Detect which cell encompasses the target text, then output its [x, y] center coordinate. 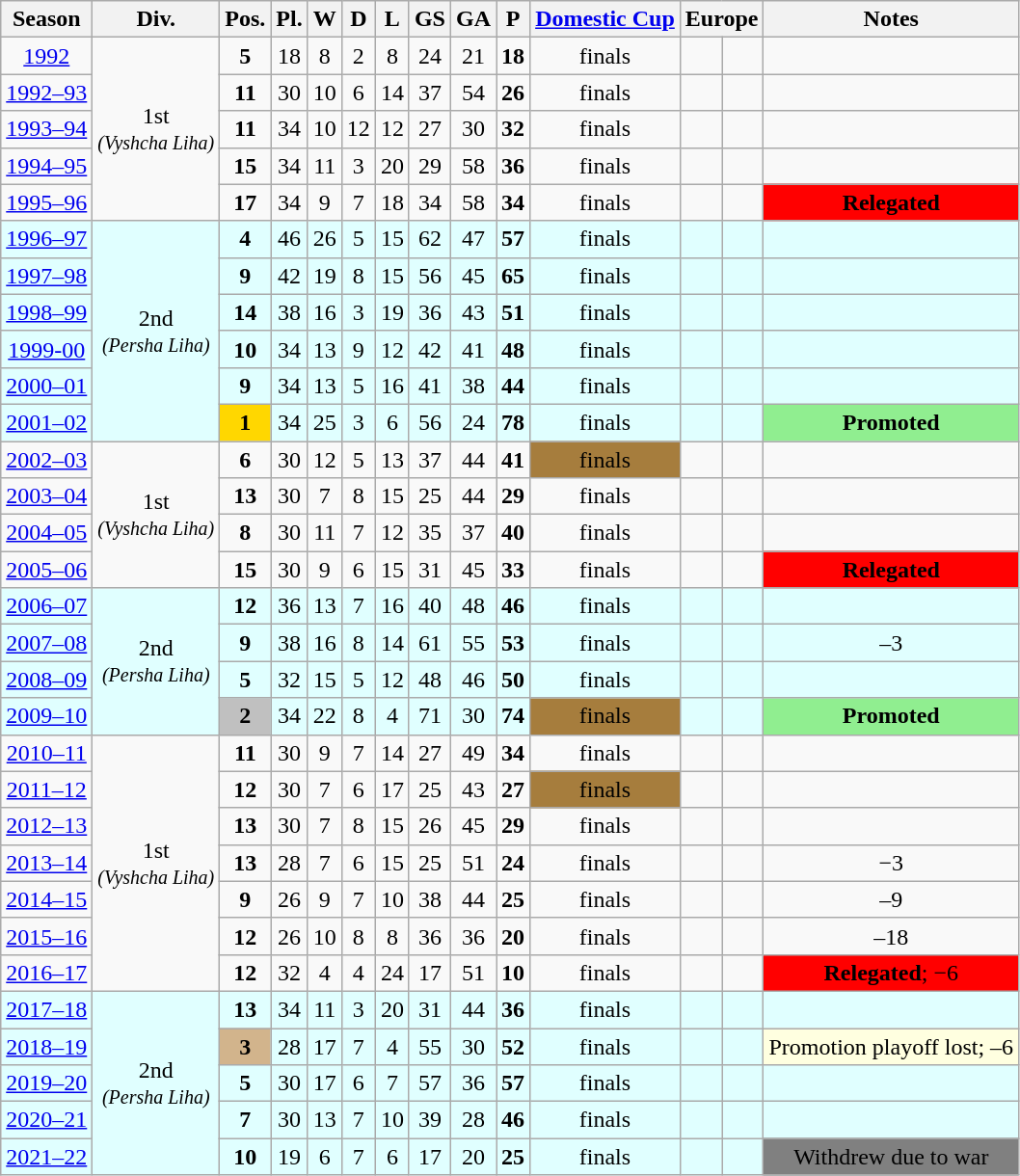
35 [430, 533]
−3 [891, 863]
–3 [891, 643]
47 [472, 239]
W [324, 19]
Promotion playoff lost; –6 [891, 1046]
1997–98 [46, 276]
1996–97 [46, 239]
Europe [721, 19]
39 [430, 1120]
1994–95 [46, 166]
Pl. [289, 19]
Withdrew due to war [891, 1157]
P [513, 19]
Domestic Cup [605, 19]
–18 [891, 936]
2016–17 [46, 973]
Div. [156, 19]
71 [430, 716]
–9 [891, 899]
GA [472, 19]
2011–12 [46, 789]
2006–07 [46, 606]
61 [430, 643]
Relegated; −6 [891, 973]
Pos. [245, 19]
2007–08 [46, 643]
2017–18 [46, 1009]
1998–99 [46, 312]
GS [430, 19]
2000–01 [46, 386]
2004–05 [46, 533]
2019–20 [46, 1083]
1995–96 [46, 202]
52 [513, 1046]
2012–13 [46, 826]
2001–02 [46, 422]
2018–19 [46, 1046]
74 [513, 716]
50 [513, 680]
2009–10 [46, 716]
2010–11 [46, 753]
62 [430, 239]
65 [513, 276]
49 [472, 753]
21 [472, 56]
1 [245, 422]
22 [324, 716]
2008–09 [46, 680]
1993–94 [46, 129]
78 [513, 422]
2002–03 [46, 460]
1992–93 [46, 93]
2021–22 [46, 1157]
Notes [891, 19]
2013–14 [46, 863]
54 [472, 93]
2003–04 [46, 496]
Season [46, 19]
D [359, 19]
L [391, 19]
2014–15 [46, 899]
2020–21 [46, 1120]
1992 [46, 56]
2015–16 [46, 936]
33 [513, 570]
2005–06 [46, 570]
53 [513, 643]
1999-00 [46, 349]
